Output the (X, Y) coordinate of the center of the cell containing the given text.  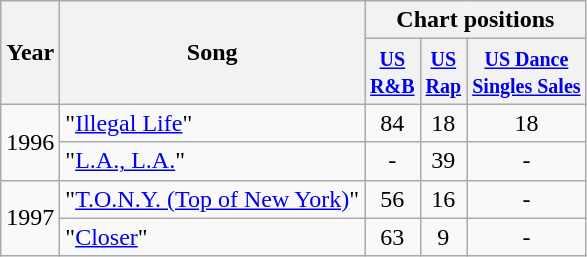
Chart positions (476, 20)
39 (444, 161)
1996 (30, 142)
16 (444, 199)
"T.O.N.Y. (Top of New York)" (212, 199)
US DanceSingles Sales (526, 72)
56 (393, 199)
"L.A., L.A." (212, 161)
USRap (444, 72)
Song (212, 52)
Year (30, 52)
"Closer" (212, 237)
84 (393, 123)
USR&B (393, 72)
9 (444, 237)
63 (393, 237)
1997 (30, 218)
"Illegal Life" (212, 123)
